Locate the cell with the specified text and output its [x, y] center coordinate. 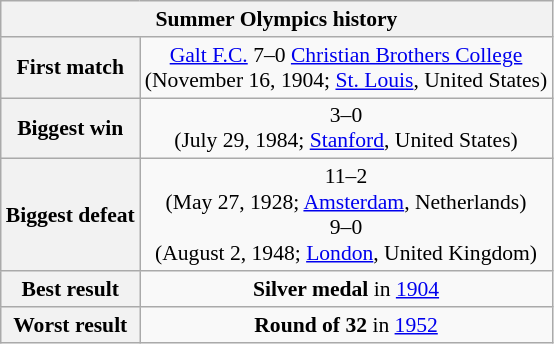
First match [70, 68]
Biggest win [70, 128]
Biggest defeat [70, 215]
Summer Olympics history [276, 19]
Round of 32 in 1952 [346, 325]
Silver medal in 1904 [346, 289]
11–2 (May 27, 1928; Amsterdam, Netherlands) 9–0 (August 2, 1948; London, United Kingdom) [346, 215]
Galt F.C. 7–0 Christian Brothers College (November 16, 1904; St. Louis, United States) [346, 68]
3–0 (July 29, 1984; Stanford, United States) [346, 128]
Worst result [70, 325]
Best result [70, 289]
